For the text-containing cell, return its midpoint in [x, y] coordinate format. 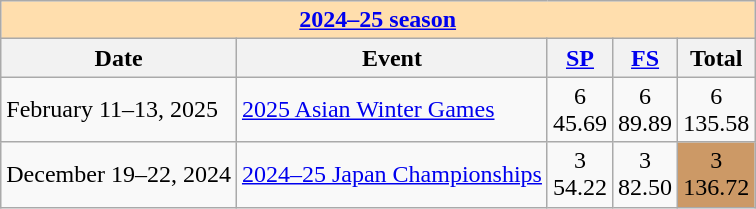
December 19–22, 2024 [119, 174]
3 82.50 [646, 174]
Date [119, 58]
2024–25 Japan Championships [392, 174]
Event [392, 58]
FS [646, 58]
February 11–13, 2025 [119, 110]
SP [580, 58]
Total [716, 58]
6 45.69 [580, 110]
2025 Asian Winter Games [392, 110]
6 89.89 [646, 110]
6 135.58 [716, 110]
3 54.22 [580, 174]
2024–25 season [378, 20]
3 136.72 [716, 174]
